Search for the cell housing the specified text and yield its [X, Y] center coordinate. 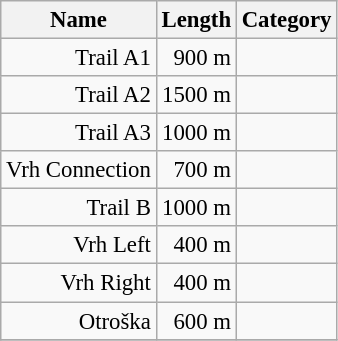
Otroška [78, 321]
Name [78, 20]
Vrh Left [78, 245]
Vrh Connection [78, 170]
Trail A1 [78, 58]
Trail A2 [78, 95]
Trail A3 [78, 133]
Vrh Right [78, 283]
900 m [196, 58]
1500 m [196, 95]
Trail B [78, 208]
700 m [196, 170]
600 m [196, 321]
Category [286, 20]
Length [196, 20]
